For the text-containing cell, return its midpoint in [X, Y] coordinate format. 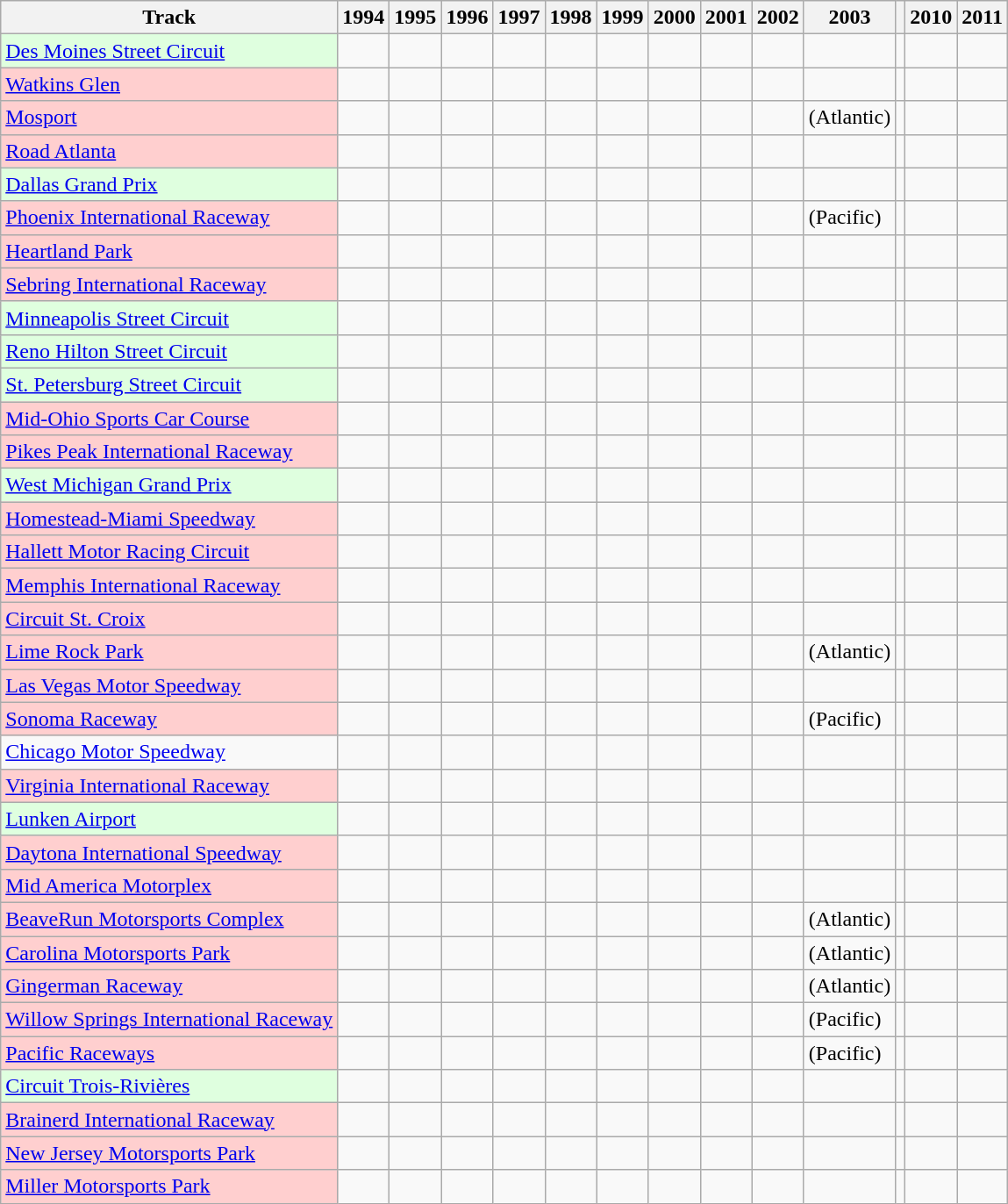
New Jersey Motorsports Park [169, 1153]
Brainerd International Raceway [169, 1120]
2000 [674, 18]
Circuit St. Croix [169, 619]
Chicago Motor Speedway [169, 752]
Watkins Glen [169, 84]
1994 [363, 18]
St. Petersburg Street Circuit [169, 384]
1997 [519, 18]
Gingerman Raceway [169, 986]
1995 [416, 18]
Daytona International Speedway [169, 852]
1996 [467, 18]
Minneapolis Street Circuit [169, 318]
Las Vegas Motor Speedway [169, 685]
Pacific Raceways [169, 1053]
1998 [570, 18]
Pikes Peak International Raceway [169, 452]
Phoenix International Raceway [169, 218]
Hallett Motor Racing Circuit [169, 552]
Homestead-Miami Speedway [169, 519]
2002 [777, 18]
Mosport [169, 118]
Dallas Grand Prix [169, 184]
Lunken Airport [169, 819]
2011 [983, 18]
Heartland Park [169, 251]
Track [169, 18]
West Michigan Grand Prix [169, 485]
Carolina Motorsports Park [169, 952]
Mid-Ohio Sports Car Course [169, 419]
Mid America Motorplex [169, 885]
Sebring International Raceway [169, 284]
Road Atlanta [169, 151]
Willow Springs International Raceway [169, 1020]
BeaveRun Motorsports Complex [169, 919]
Memphis International Raceway [169, 585]
2003 [849, 18]
2001 [726, 18]
Reno Hilton Street Circuit [169, 351]
Sonoma Raceway [169, 719]
Virginia International Raceway [169, 785]
1999 [623, 18]
2010 [932, 18]
Miller Motorsports Park [169, 1186]
Lime Rock Park [169, 652]
Circuit Trois-Rivières [169, 1086]
Des Moines Street Circuit [169, 51]
